Capture the cell that displays the provided text and extract its (x, y) central coordinate. 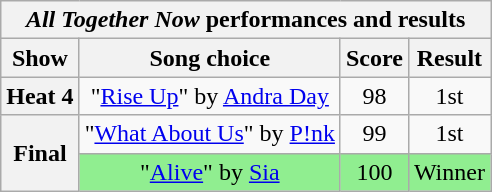
Winner (449, 172)
Song choice (210, 58)
100 (374, 172)
Result (449, 58)
Final (40, 153)
Show (40, 58)
99 (374, 134)
Score (374, 58)
"Alive" by Sia (210, 172)
All Together Now performances and results (246, 20)
"What About Us" by P!nk (210, 134)
98 (374, 96)
"Rise Up" by Andra Day (210, 96)
Heat 4 (40, 96)
